Provide the [x, y] coordinate of the cell's center where the given text is located.  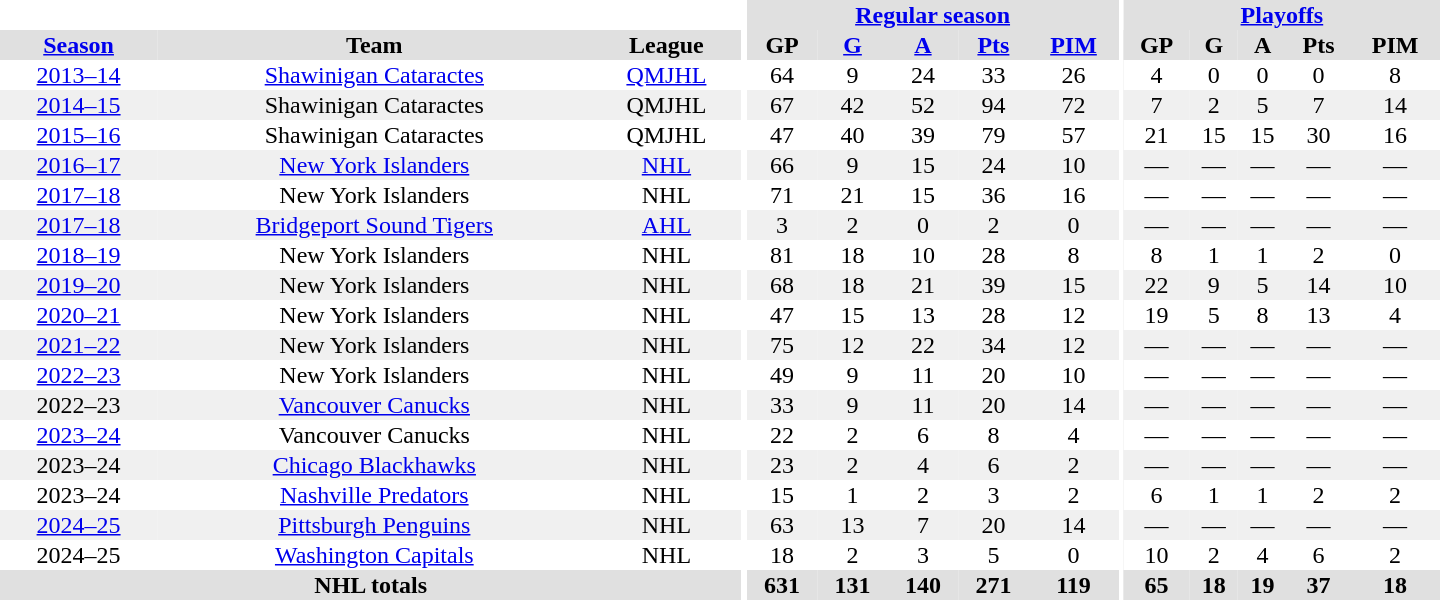
94 [993, 105]
2015–16 [78, 135]
631 [782, 585]
Nashville Predators [374, 495]
36 [993, 195]
26 [1074, 75]
Regular season [933, 15]
63 [782, 525]
2014–15 [78, 105]
Season [78, 45]
30 [1318, 135]
2013–14 [78, 75]
52 [923, 105]
79 [993, 135]
Washington Capitals [374, 555]
Team [374, 45]
NHL totals [370, 585]
34 [993, 345]
Chicago Blackhawks [374, 465]
64 [782, 75]
League [666, 45]
66 [782, 165]
2016–17 [78, 165]
72 [1074, 105]
23 [782, 465]
71 [782, 195]
49 [782, 375]
42 [852, 105]
131 [852, 585]
67 [782, 105]
Pittsburgh Penguins [374, 525]
68 [782, 285]
Playoffs [1282, 15]
2020–21 [78, 315]
37 [1318, 585]
57 [1074, 135]
119 [1074, 585]
40 [852, 135]
2018–19 [78, 255]
75 [782, 345]
AHL [666, 225]
81 [782, 255]
65 [1157, 585]
2021–22 [78, 345]
Bridgeport Sound Tigers [374, 225]
140 [923, 585]
271 [993, 585]
2019–20 [78, 285]
